For the text-containing cell, return its midpoint in (X, Y) coordinate format. 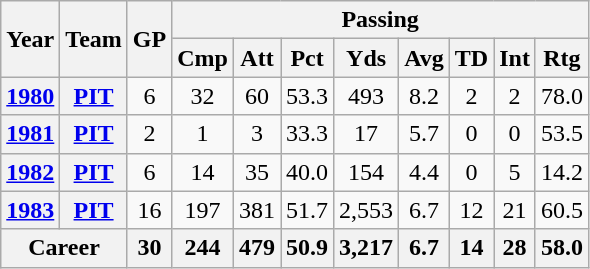
Rtg (562, 58)
5.7 (424, 134)
Cmp (203, 58)
30 (149, 248)
154 (366, 172)
381 (256, 210)
197 (203, 210)
2,553 (366, 210)
14.2 (562, 172)
Year (30, 39)
8.2 (424, 96)
493 (366, 96)
Int (515, 58)
1980 (30, 96)
35 (256, 172)
1 (203, 134)
3 (256, 134)
12 (471, 210)
28 (515, 248)
Yds (366, 58)
TD (471, 58)
1983 (30, 210)
16 (149, 210)
53.3 (308, 96)
51.7 (308, 210)
Career (64, 248)
1981 (30, 134)
Avg (424, 58)
5 (515, 172)
33.3 (308, 134)
1982 (30, 172)
53.5 (562, 134)
244 (203, 248)
78.0 (562, 96)
GP (149, 39)
58.0 (562, 248)
Passing (380, 20)
479 (256, 248)
Team (94, 39)
60 (256, 96)
32 (203, 96)
4.4 (424, 172)
Att (256, 58)
60.5 (562, 210)
50.9 (308, 248)
Pct (308, 58)
40.0 (308, 172)
17 (366, 134)
3,217 (366, 248)
21 (515, 210)
